Search for the cell housing the specified text and yield its (X, Y) center coordinate. 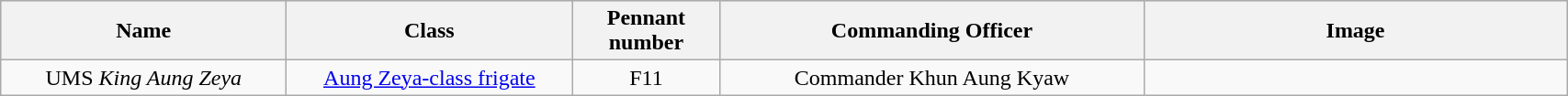
Aung Zeya-class frigate (430, 78)
Image (1356, 31)
F11 (647, 78)
Name (143, 31)
Pennant number (647, 31)
Commanding Officer (931, 31)
Class (430, 31)
Commander Khun Aung Kyaw (931, 78)
UMS King Aung Zeya (143, 78)
